Capture the cell that displays the provided text and extract its [x, y] central coordinate. 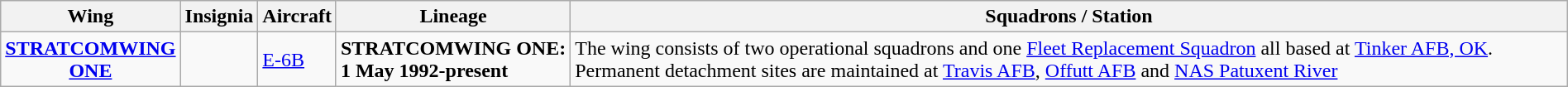
STRATCOMWINGONE [91, 60]
Insignia [219, 17]
Wing [91, 17]
E-6B [298, 60]
Squadrons / Station [1069, 17]
Lineage [453, 17]
Aircraft [298, 17]
STRATCOMWING ONE:1 May 1992-present [453, 60]
